Return the [X, Y] coordinate for the center point of the cell that contains the specified text.  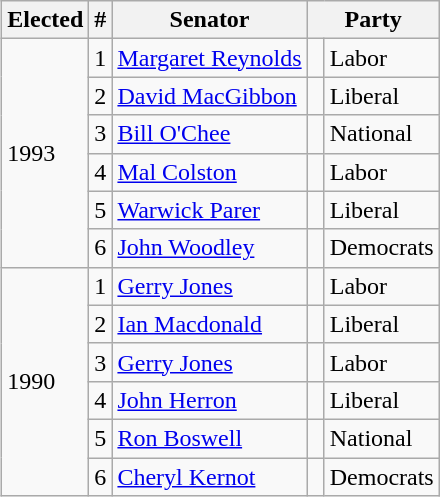
Cheryl Kernot [210, 477]
Elected [46, 20]
1990 [46, 381]
1993 [46, 153]
Party [373, 20]
John Herron [210, 400]
John Woodley [210, 248]
Bill O'Chee [210, 134]
Ron Boswell [210, 438]
Warwick Parer [210, 210]
David MacGibbon [210, 96]
Ian Macdonald [210, 324]
Senator [210, 20]
Margaret Reynolds [210, 58]
Mal Colston [210, 172]
# [100, 20]
